For the text-containing cell, return its midpoint in (X, Y) coordinate format. 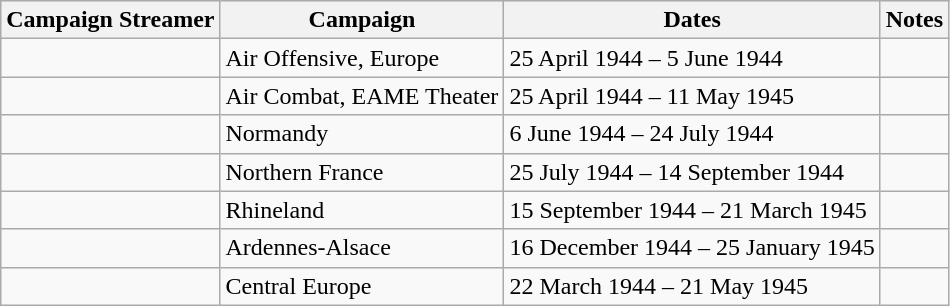
Normandy (362, 134)
Northern France (362, 172)
22 March 1944 – 21 May 1945 (692, 286)
Notes (914, 20)
16 December 1944 – 25 January 1945 (692, 248)
Air Offensive, Europe (362, 58)
Campaign (362, 20)
Air Combat, EAME Theater (362, 96)
Campaign Streamer (110, 20)
25 July 1944 – 14 September 1944 (692, 172)
Central Europe (362, 286)
15 September 1944 – 21 March 1945 (692, 210)
25 April 1944 – 11 May 1945 (692, 96)
25 April 1944 – 5 June 1944 (692, 58)
Dates (692, 20)
Ardennes-Alsace (362, 248)
6 June 1944 – 24 July 1944 (692, 134)
Rhineland (362, 210)
